Detect which cell encompasses the target text, then output its (x, y) center coordinate. 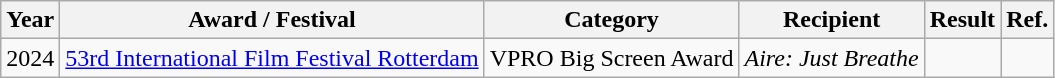
Category (612, 20)
Ref. (1028, 20)
Aire: Just Breathe (832, 58)
VPRO Big Screen Award (612, 58)
Recipient (832, 20)
Result (962, 20)
2024 (30, 58)
53rd International Film Festival Rotterdam (272, 58)
Year (30, 20)
Award / Festival (272, 20)
